For the text-containing cell, return its midpoint in [x, y] coordinate format. 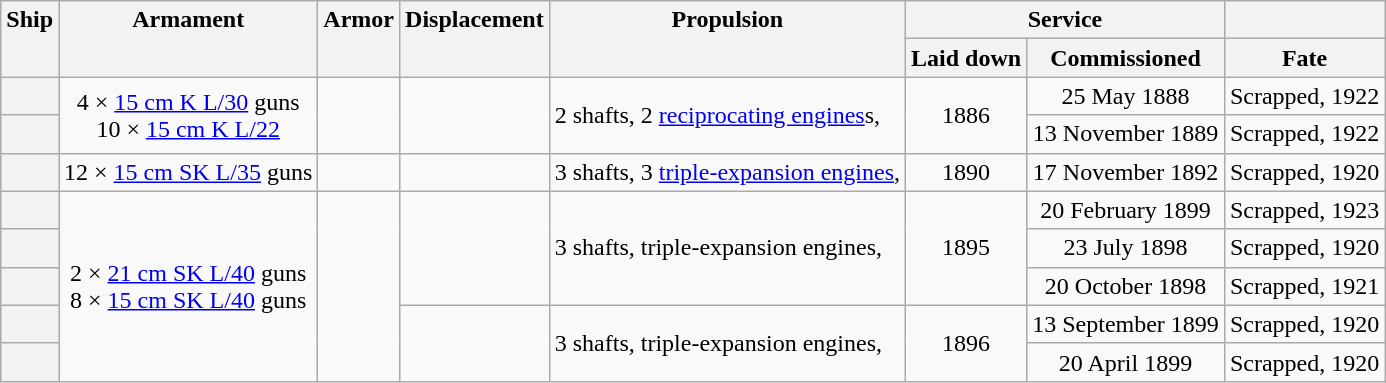
Ship [30, 39]
2 × 21 cm SK L/40 guns8 × 15 cm SK L/40 guns [188, 286]
Armor [359, 39]
4 × 15 cm K L/30 guns10 × 15 cm K L/22 [188, 115]
Fate [1304, 58]
13 November 1889 [1126, 134]
20 October 1898 [1126, 286]
1890 [966, 172]
Displacement [475, 39]
20 February 1899 [1126, 210]
1895 [966, 248]
3 shafts, 3 triple-expansion engines, [727, 172]
Service [1066, 20]
2 shafts, 2 reciprocating enginess, [727, 115]
Commissioned [1126, 58]
Armament [188, 39]
Laid down [966, 58]
1886 [966, 115]
1896 [966, 343]
23 July 1898 [1126, 248]
Scrapped, 1921 [1304, 286]
12 × 15 cm SK L/35 guns [188, 172]
25 May 1888 [1126, 96]
Propulsion [727, 39]
13 September 1899 [1126, 324]
20 April 1899 [1126, 362]
17 November 1892 [1126, 172]
Scrapped, 1923 [1304, 210]
